From the cell containing the given text, extract its center point as [x, y] coordinate. 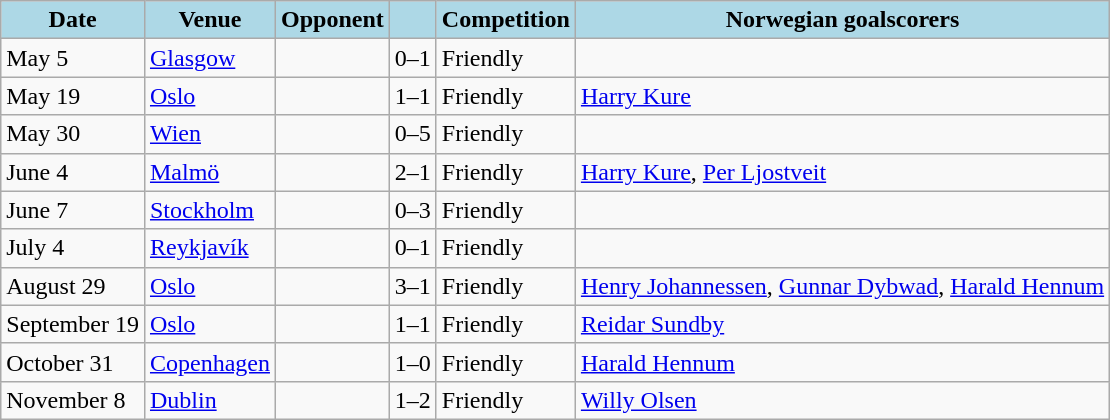
May 5 [73, 58]
September 19 [73, 324]
Stockholm [210, 210]
3–1 [412, 286]
Venue [210, 20]
Reidar Sundby [842, 324]
June 7 [73, 210]
May 19 [73, 96]
Reykjavík [210, 248]
Harry Kure [842, 96]
July 4 [73, 248]
Dublin [210, 400]
Harry Kure, Per Ljostveit [842, 172]
Norwegian goalscorers [842, 20]
Glasgow [210, 58]
Copenhagen [210, 362]
Opponent [332, 20]
Competition [506, 20]
Date [73, 20]
1–0 [412, 362]
October 31 [73, 362]
Harald Hennum [842, 362]
August 29 [73, 286]
Henry Johannessen, Gunnar Dybwad, Harald Hennum [842, 286]
0–5 [412, 134]
November 8 [73, 400]
Wien [210, 134]
May 30 [73, 134]
Malmö [210, 172]
June 4 [73, 172]
Willy Olsen [842, 400]
1–2 [412, 400]
2–1 [412, 172]
0–3 [412, 210]
